Output the (X, Y) coordinate of the center of the cell containing the given text.  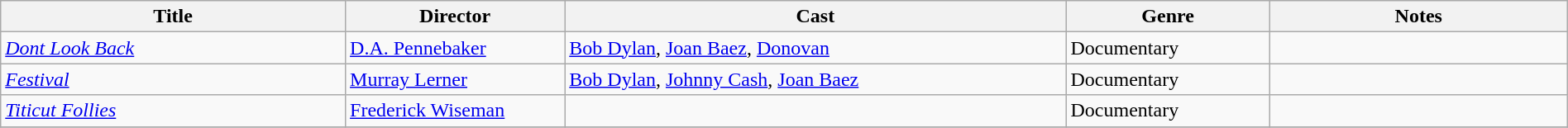
Director (455, 17)
Cast (815, 17)
Titicut Follies (174, 111)
D.A. Pennebaker (455, 48)
Bob Dylan, Johnny Cash, Joan Baez (815, 79)
Frederick Wiseman (455, 111)
Genre (1168, 17)
Murray Lerner (455, 79)
Title (174, 17)
Notes (1418, 17)
Dont Look Back (174, 48)
Bob Dylan, Joan Baez, Donovan (815, 48)
Festival (174, 79)
